Find where the given text appears and provide that cell's center as [X, Y] coordinate. 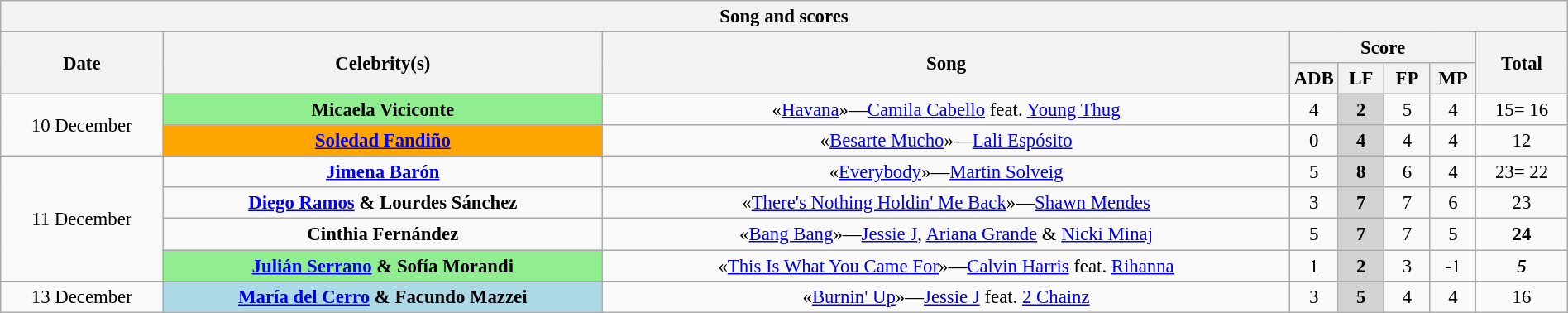
María del Cerro & Facundo Mazzei [383, 296]
ADB [1313, 79]
10 December [82, 126]
Micaela Viciconte [383, 110]
8 [1361, 172]
«Bang Bang»—Jessie J, Ariana Grande & Nicki Minaj [946, 234]
23= 22 [1522, 172]
Cinthia Fernández [383, 234]
Julián Serrano & Sofía Morandi [383, 266]
16 [1522, 296]
24 [1522, 234]
15= 16 [1522, 110]
«This Is What You Came For»—Calvin Harris feat. Rihanna [946, 266]
FP [1408, 79]
«Havana»—Camila Cabello feat. Young Thug [946, 110]
Soledad Fandiño [383, 141]
Celebrity(s) [383, 63]
0 [1313, 141]
«Burnin' Up»—Jessie J feat. 2 Chainz [946, 296]
23 [1522, 203]
MP [1453, 79]
Score [1383, 48]
13 December [82, 296]
Diego Ramos & Lourdes Sánchez [383, 203]
-1 [1453, 266]
Total [1522, 63]
Song [946, 63]
«Everybody»—Martin Solveig [946, 172]
11 December [82, 219]
Jimena Barón [383, 172]
«Besarte Mucho»—Lali Espósito [946, 141]
LF [1361, 79]
12 [1522, 141]
Date [82, 63]
Song and scores [784, 17]
«There's Nothing Holdin' Me Back»—Shawn Mendes [946, 203]
1 [1313, 266]
